From the cell containing the given text, extract its center point as (X, Y) coordinate. 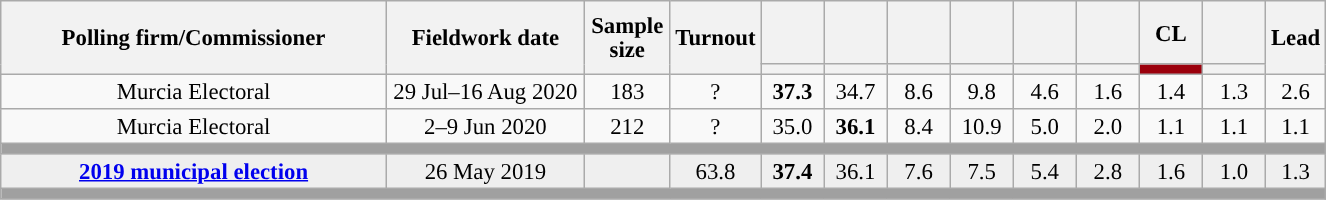
10.9 (982, 126)
2019 municipal election (194, 172)
1.0 (1234, 172)
8.6 (918, 92)
7.5 (982, 172)
35.0 (792, 126)
Fieldwork date (485, 38)
183 (627, 92)
Turnout (716, 38)
2.0 (1108, 126)
34.7 (856, 92)
5.4 (1044, 172)
2.8 (1108, 172)
63.8 (716, 172)
9.8 (982, 92)
2–9 Jun 2020 (485, 126)
Sample size (627, 38)
29 Jul–16 Aug 2020 (485, 92)
Polling firm/Commissioner (194, 38)
Lead (1296, 38)
37.3 (792, 92)
212 (627, 126)
CL (1170, 32)
8.4 (918, 126)
7.6 (918, 172)
26 May 2019 (485, 172)
5.0 (1044, 126)
1.4 (1170, 92)
37.4 (792, 172)
2.6 (1296, 92)
4.6 (1044, 92)
